Return the [x, y] coordinate for the center point of the cell that contains the specified text.  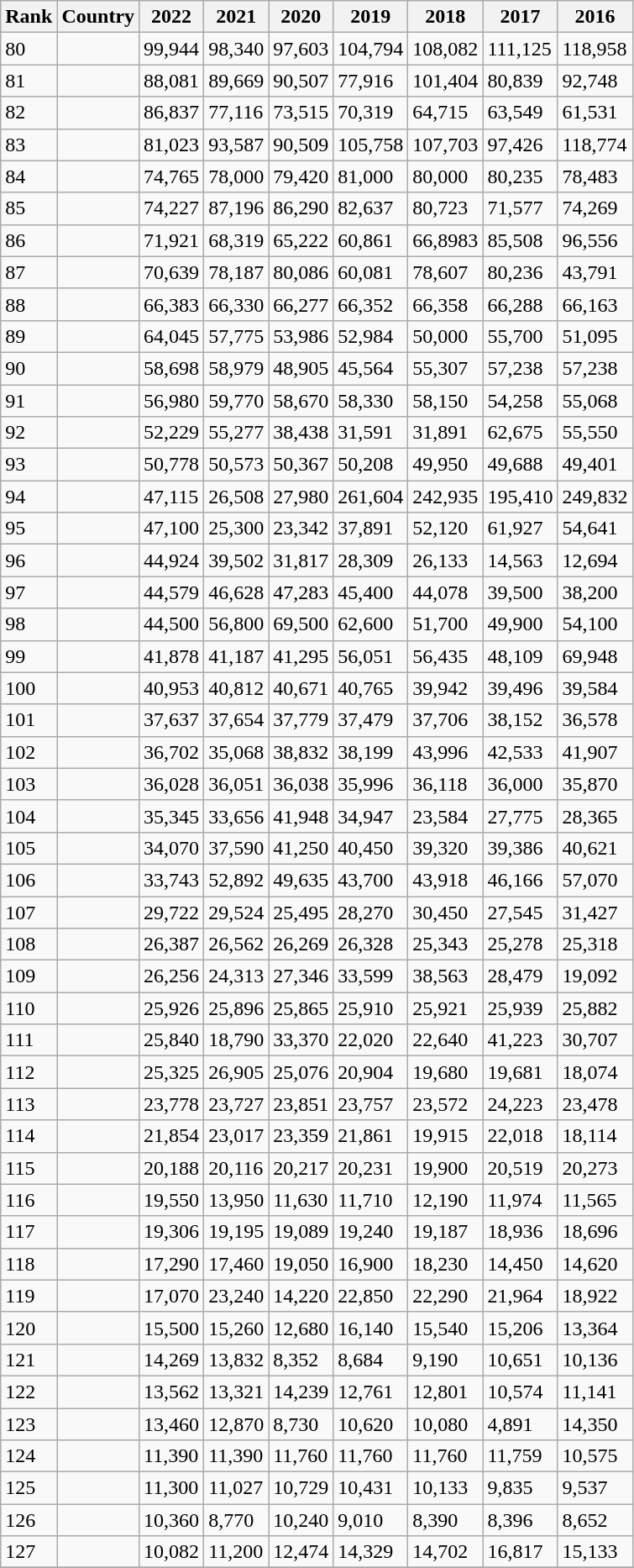
18,114 [595, 1136]
23,584 [445, 816]
56,435 [445, 656]
19,915 [445, 1136]
29,524 [237, 912]
88 [29, 304]
35,996 [371, 784]
29,722 [171, 912]
98 [29, 624]
66,330 [237, 304]
47,100 [171, 529]
46,166 [521, 880]
16,817 [521, 1552]
14,450 [521, 1264]
25,921 [445, 1008]
14,269 [171, 1360]
100 [29, 688]
37,779 [301, 720]
60,081 [371, 272]
33,599 [371, 976]
2017 [521, 17]
51,095 [595, 336]
81 [29, 81]
18,922 [595, 1296]
25,910 [371, 1008]
13,364 [595, 1328]
55,307 [445, 368]
89 [29, 336]
25,300 [237, 529]
27,980 [301, 497]
25,076 [301, 1072]
54,258 [521, 401]
41,907 [595, 752]
31,427 [595, 912]
96,556 [595, 240]
22,290 [445, 1296]
11,630 [301, 1200]
38,563 [445, 976]
10,620 [371, 1424]
25,495 [301, 912]
125 [29, 1488]
56,051 [371, 656]
98,340 [237, 49]
117 [29, 1232]
121 [29, 1360]
120 [29, 1328]
79,420 [301, 176]
12,761 [371, 1392]
23,757 [371, 1104]
57,775 [237, 336]
26,133 [445, 560]
25,896 [237, 1008]
81,023 [171, 145]
71,577 [521, 208]
109 [29, 976]
116 [29, 1200]
86,837 [171, 113]
23,572 [445, 1104]
12,801 [445, 1392]
84 [29, 176]
39,386 [521, 848]
8,770 [237, 1520]
38,832 [301, 752]
18,936 [521, 1232]
17,070 [171, 1296]
60,861 [371, 240]
77,116 [237, 113]
11,200 [237, 1552]
44,924 [171, 560]
8,684 [371, 1360]
38,200 [595, 592]
90,507 [301, 81]
66,383 [171, 304]
39,502 [237, 560]
47,115 [171, 497]
85,508 [521, 240]
28,479 [521, 976]
34,070 [171, 848]
17,460 [237, 1264]
31,591 [371, 433]
10,240 [301, 1520]
10,136 [595, 1360]
87 [29, 272]
62,600 [371, 624]
15,206 [521, 1328]
36,051 [237, 784]
19,900 [445, 1168]
95 [29, 529]
35,870 [595, 784]
74,269 [595, 208]
2021 [237, 17]
28,309 [371, 560]
123 [29, 1424]
41,250 [301, 848]
23,478 [595, 1104]
22,850 [371, 1296]
61,531 [595, 113]
23,778 [171, 1104]
106 [29, 880]
39,320 [445, 848]
50,778 [171, 465]
56,800 [237, 624]
43,700 [371, 880]
119 [29, 1296]
9,835 [521, 1488]
111,125 [521, 49]
39,584 [595, 688]
68,319 [237, 240]
96 [29, 560]
12,680 [301, 1328]
41,948 [301, 816]
4,891 [521, 1424]
14,350 [595, 1424]
36,000 [521, 784]
13,460 [171, 1424]
64,715 [445, 113]
111 [29, 1040]
87,196 [237, 208]
10,360 [171, 1520]
40,621 [595, 848]
101,404 [445, 81]
78,607 [445, 272]
36,038 [301, 784]
78,187 [237, 272]
64,045 [171, 336]
65,222 [301, 240]
249,832 [595, 497]
118,958 [595, 49]
11,300 [171, 1488]
9,010 [371, 1520]
8,352 [301, 1360]
21,964 [521, 1296]
81,000 [371, 176]
27,545 [521, 912]
10,574 [521, 1392]
115 [29, 1168]
19,681 [521, 1072]
12,870 [237, 1424]
25,926 [171, 1008]
92,748 [595, 81]
11,565 [595, 1200]
10,729 [301, 1488]
97 [29, 592]
73,515 [301, 113]
23,342 [301, 529]
11,974 [521, 1200]
33,656 [237, 816]
97,426 [521, 145]
113 [29, 1104]
37,479 [371, 720]
40,450 [371, 848]
11,759 [521, 1456]
24,223 [521, 1104]
17,290 [171, 1264]
23,017 [237, 1136]
66,277 [301, 304]
23,851 [301, 1104]
18,696 [595, 1232]
27,346 [301, 976]
80,236 [521, 272]
105 [29, 848]
19,089 [301, 1232]
20,273 [595, 1168]
56,980 [171, 401]
34,947 [371, 816]
45,400 [371, 592]
46,628 [237, 592]
57,070 [595, 880]
20,904 [371, 1072]
127 [29, 1552]
2019 [371, 17]
103 [29, 784]
44,579 [171, 592]
24,313 [237, 976]
114 [29, 1136]
30,450 [445, 912]
58,979 [237, 368]
90 [29, 368]
22,640 [445, 1040]
39,500 [521, 592]
21,854 [171, 1136]
82 [29, 113]
10,431 [371, 1488]
22,018 [521, 1136]
47,283 [301, 592]
10,575 [595, 1456]
48,905 [301, 368]
Rank [29, 17]
51,700 [445, 624]
66,8983 [445, 240]
70,639 [171, 272]
85 [29, 208]
20,116 [237, 1168]
104 [29, 816]
41,295 [301, 656]
80,839 [521, 81]
80,086 [301, 272]
124 [29, 1456]
36,028 [171, 784]
41,187 [237, 656]
108 [29, 944]
52,120 [445, 529]
10,133 [445, 1488]
38,438 [301, 433]
86,290 [301, 208]
25,840 [171, 1040]
22,020 [371, 1040]
11,027 [237, 1488]
39,942 [445, 688]
15,133 [595, 1552]
80,000 [445, 176]
25,278 [521, 944]
40,953 [171, 688]
89,669 [237, 81]
37,891 [371, 529]
92 [29, 433]
50,208 [371, 465]
261,604 [371, 497]
26,508 [237, 497]
37,654 [237, 720]
54,100 [595, 624]
19,680 [445, 1072]
33,743 [171, 880]
15,540 [445, 1328]
Country [98, 17]
108,082 [445, 49]
37,590 [237, 848]
110 [29, 1008]
9,537 [595, 1488]
61,927 [521, 529]
11,141 [595, 1392]
66,288 [521, 304]
49,635 [301, 880]
14,220 [301, 1296]
126 [29, 1520]
26,256 [171, 976]
36,578 [595, 720]
12,190 [445, 1200]
62,675 [521, 433]
11,710 [371, 1200]
14,702 [445, 1552]
13,950 [237, 1200]
118 [29, 1264]
19,240 [371, 1232]
107 [29, 912]
8,730 [301, 1424]
25,865 [301, 1008]
40,765 [371, 688]
30,707 [595, 1040]
55,550 [595, 433]
45,564 [371, 368]
14,563 [521, 560]
44,500 [171, 624]
36,702 [171, 752]
13,562 [171, 1392]
77,916 [371, 81]
19,187 [445, 1232]
112 [29, 1072]
10,651 [521, 1360]
2022 [171, 17]
14,620 [595, 1264]
12,474 [301, 1552]
195,410 [521, 497]
58,330 [371, 401]
20,217 [301, 1168]
33,370 [301, 1040]
78,483 [595, 176]
19,306 [171, 1232]
10,082 [171, 1552]
49,688 [521, 465]
58,670 [301, 401]
19,550 [171, 1200]
42,533 [521, 752]
26,387 [171, 944]
15,500 [171, 1328]
41,223 [521, 1040]
26,562 [237, 944]
66,352 [371, 304]
49,401 [595, 465]
31,891 [445, 433]
18,790 [237, 1040]
14,239 [301, 1392]
101 [29, 720]
49,900 [521, 624]
122 [29, 1392]
8,390 [445, 1520]
35,068 [237, 752]
41,878 [171, 656]
66,358 [445, 304]
80,235 [521, 176]
8,652 [595, 1520]
19,195 [237, 1232]
16,900 [371, 1264]
16,140 [371, 1328]
55,277 [237, 433]
80,723 [445, 208]
23,240 [237, 1296]
86 [29, 240]
20,188 [171, 1168]
82,637 [371, 208]
105,758 [371, 145]
26,905 [237, 1072]
38,199 [371, 752]
37,637 [171, 720]
118,774 [595, 145]
55,068 [595, 401]
90,509 [301, 145]
37,706 [445, 720]
102 [29, 752]
19,050 [301, 1264]
28,270 [371, 912]
74,765 [171, 176]
50,367 [301, 465]
25,882 [595, 1008]
63,549 [521, 113]
107,703 [445, 145]
99 [29, 656]
94 [29, 497]
31,817 [301, 560]
55,700 [521, 336]
49,950 [445, 465]
15,260 [237, 1328]
2018 [445, 17]
48,109 [521, 656]
2020 [301, 17]
69,500 [301, 624]
242,935 [445, 497]
38,152 [521, 720]
71,921 [171, 240]
13,321 [237, 1392]
19,092 [595, 976]
43,791 [595, 272]
26,328 [371, 944]
50,000 [445, 336]
52,229 [171, 433]
54,641 [595, 529]
13,832 [237, 1360]
23,359 [301, 1136]
52,892 [237, 880]
25,318 [595, 944]
20,519 [521, 1168]
8,396 [521, 1520]
80 [29, 49]
9,190 [445, 1360]
93 [29, 465]
91 [29, 401]
27,775 [521, 816]
25,325 [171, 1072]
104,794 [371, 49]
58,698 [171, 368]
18,074 [595, 1072]
40,812 [237, 688]
18,230 [445, 1264]
88,081 [171, 81]
70,319 [371, 113]
10,080 [445, 1424]
53,986 [301, 336]
99,944 [171, 49]
25,939 [521, 1008]
21,861 [371, 1136]
78,000 [237, 176]
2016 [595, 17]
74,227 [171, 208]
58,150 [445, 401]
69,948 [595, 656]
52,984 [371, 336]
44,078 [445, 592]
59,770 [237, 401]
50,573 [237, 465]
36,118 [445, 784]
35,345 [171, 816]
23,727 [237, 1104]
20,231 [371, 1168]
97,603 [301, 49]
40,671 [301, 688]
83 [29, 145]
43,918 [445, 880]
28,365 [595, 816]
12,694 [595, 560]
39,496 [521, 688]
14,329 [371, 1552]
26,269 [301, 944]
25,343 [445, 944]
66,163 [595, 304]
93,587 [237, 145]
43,996 [445, 752]
